Capture the cell that displays the provided text and extract its [X, Y] central coordinate. 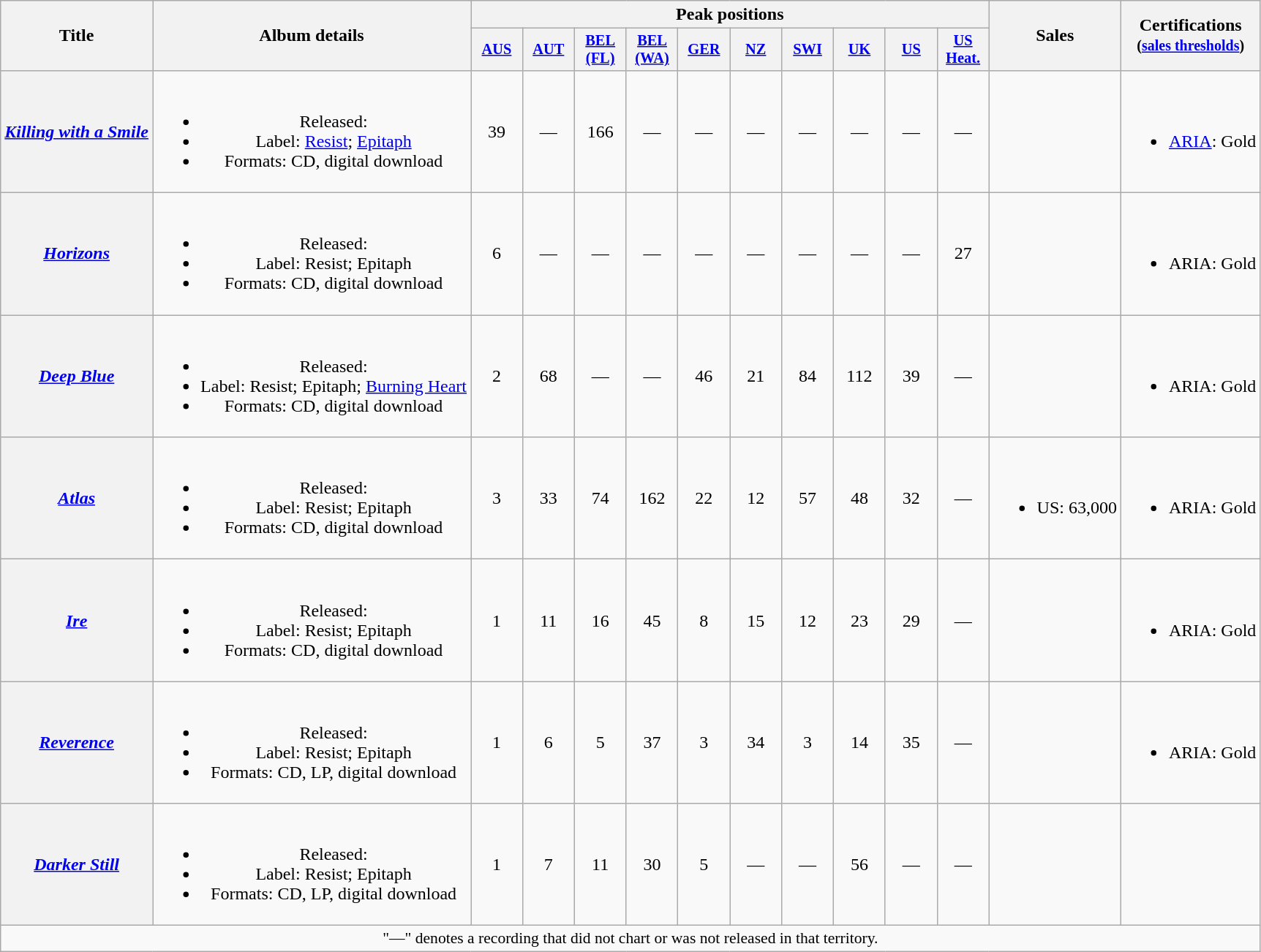
7 [549, 864]
32 [911, 499]
Title [77, 36]
84 [808, 376]
162 [652, 499]
Deep Blue [77, 376]
Darker Still [77, 864]
GER [704, 50]
Album details [312, 36]
15 [756, 620]
Horizons [77, 254]
34 [756, 743]
46 [704, 376]
USHeat. [963, 50]
30 [652, 864]
Reverence [77, 743]
74 [600, 499]
BEL(FL) [600, 50]
45 [652, 620]
Ire [77, 620]
22 [704, 499]
8 [704, 620]
112 [860, 376]
Released: Label: Resist; Epitaph; Burning HeartFormats: CD, digital download [312, 376]
14 [860, 743]
68 [549, 376]
27 [963, 254]
Peak positions [730, 15]
166 [600, 132]
Sales [1055, 36]
AUT [549, 50]
Killing with a Smile [77, 132]
BEL(WA) [652, 50]
21 [756, 376]
UK [860, 50]
48 [860, 499]
SWI [808, 50]
35 [911, 743]
57 [808, 499]
Certifications(sales thresholds) [1190, 36]
37 [652, 743]
"—" denotes a recording that did not chart or was not released in that territory. [630, 939]
23 [860, 620]
33 [549, 499]
AUS [497, 50]
56 [860, 864]
NZ [756, 50]
29 [911, 620]
16 [600, 620]
2 [497, 376]
US: 63,000 [1055, 499]
US [911, 50]
Atlas [77, 499]
